Detect which cell encompasses the target text, then output its (x, y) center coordinate. 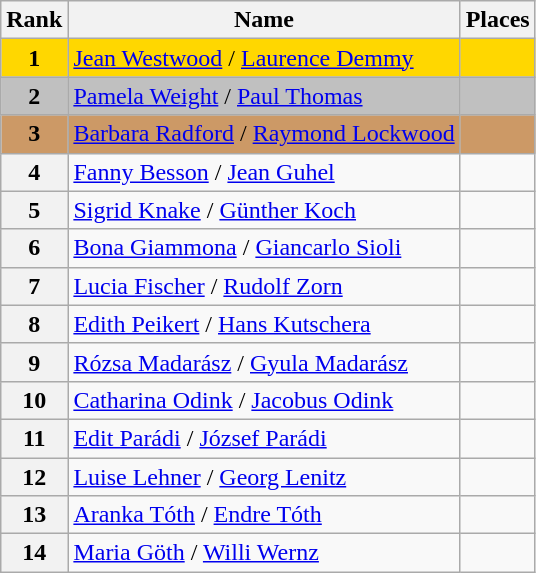
13 (34, 515)
Barbara Radford / Raymond Lockwood (264, 134)
Rank (34, 20)
1 (34, 58)
Luise Lehner / Georg Lenitz (264, 477)
Catharina Odink / Jacobus Odink (264, 400)
8 (34, 324)
Bona Giammona / Giancarlo Sioli (264, 248)
Edith Peikert / Hans Kutschera (264, 324)
4 (34, 172)
Jean Westwood / Laurence Demmy (264, 58)
Pamela Weight / Paul Thomas (264, 96)
10 (34, 400)
Places (498, 20)
6 (34, 248)
3 (34, 134)
Aranka Tóth / Endre Tóth (264, 515)
11 (34, 438)
Rózsa Madarász / Gyula Madarász (264, 362)
Lucia Fischer / Rudolf Zorn (264, 286)
Sigrid Knake / Günther Koch (264, 210)
9 (34, 362)
Maria Göth / Willi Wernz (264, 553)
2 (34, 96)
Edit Parádi / József Parádi (264, 438)
Fanny Besson / Jean Guhel (264, 172)
12 (34, 477)
14 (34, 553)
5 (34, 210)
Name (264, 20)
7 (34, 286)
